Output the [x, y] coordinate of the center of the cell containing the given text.  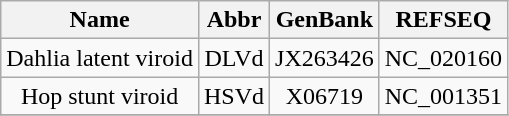
HSVd [234, 96]
Abbr [234, 20]
Hop stunt viroid [100, 96]
NC_001351 [443, 96]
REFSEQ [443, 20]
DLVd [234, 58]
Name [100, 20]
GenBank [325, 20]
NC_020160 [443, 58]
X06719 [325, 96]
Dahlia latent viroid [100, 58]
JX263426 [325, 58]
